Capture the cell that displays the provided text and extract its (x, y) central coordinate. 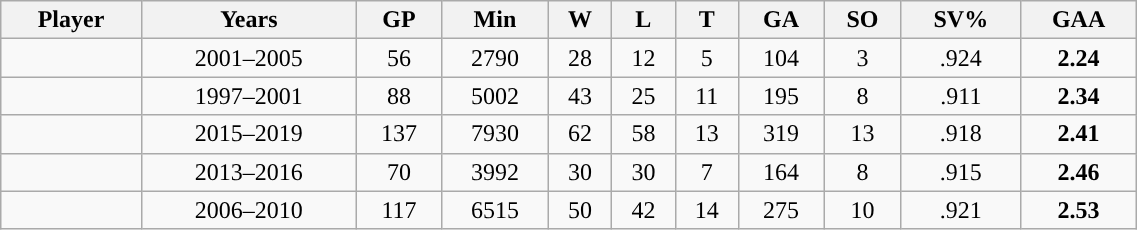
GA (780, 20)
5 (706, 58)
58 (644, 134)
2.41 (1078, 134)
T (706, 20)
43 (580, 96)
SV% (960, 20)
2.24 (1078, 58)
GAA (1078, 20)
2015–2019 (248, 134)
2006–2010 (248, 210)
117 (398, 210)
3 (863, 58)
10 (863, 210)
Player (71, 20)
.915 (960, 172)
14 (706, 210)
2790 (496, 58)
3992 (496, 172)
W (580, 20)
2.46 (1078, 172)
5002 (496, 96)
25 (644, 96)
42 (644, 210)
2.53 (1078, 210)
2.34 (1078, 96)
88 (398, 96)
104 (780, 58)
.924 (960, 58)
Years (248, 20)
Min (496, 20)
.911 (960, 96)
28 (580, 58)
.921 (960, 210)
70 (398, 172)
195 (780, 96)
2001–2005 (248, 58)
164 (780, 172)
11 (706, 96)
.918 (960, 134)
2013–2016 (248, 172)
6515 (496, 210)
L (644, 20)
7930 (496, 134)
SO (863, 20)
1997–2001 (248, 96)
275 (780, 210)
319 (780, 134)
56 (398, 58)
7 (706, 172)
12 (644, 58)
50 (580, 210)
137 (398, 134)
GP (398, 20)
62 (580, 134)
